Return the [X, Y] coordinate for the center point of the cell that contains the specified text.  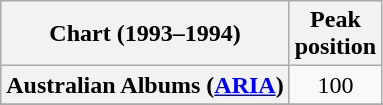
Chart (1993–1994) [145, 34]
Peakposition [335, 34]
Australian Albums (ARIA) [145, 85]
100 [335, 85]
